Return [X, Y] of the center of cell containing provided text 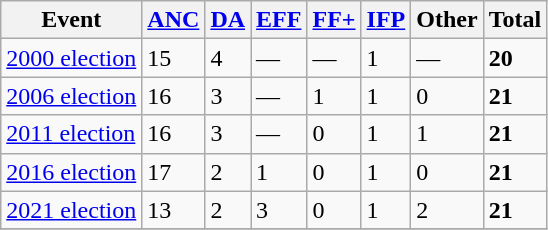
Total [515, 20]
20 [515, 58]
ANC [174, 20]
2016 election [72, 172]
Other [447, 20]
17 [174, 172]
4 [228, 58]
EFF [279, 20]
2006 election [72, 96]
FF+ [334, 20]
IFP [386, 20]
2000 election [72, 58]
Event [72, 20]
15 [174, 58]
13 [174, 210]
2011 election [72, 134]
DA [228, 20]
2021 election [72, 210]
